Locate the cell with the specified text and output its (x, y) center coordinate. 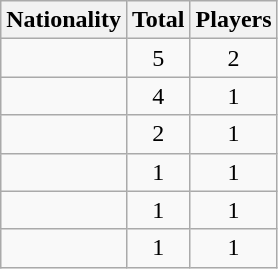
5 (158, 58)
Total (158, 20)
Players (234, 20)
Nationality (64, 20)
4 (158, 96)
